Output the (X, Y) coordinate of the center of the cell containing the given text.  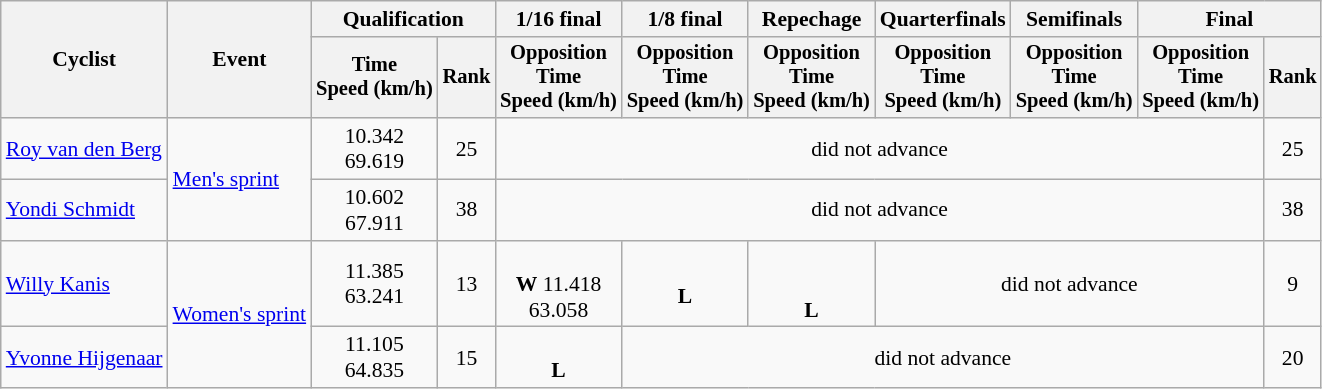
Qualification (403, 19)
TimeSpeed (km/h) (374, 78)
1/16 final (558, 19)
13 (467, 284)
11.10564.835 (374, 358)
10.60267.911 (374, 210)
Willy Kanis (84, 284)
9 (1293, 284)
Men's sprint (240, 179)
10.34269.619 (374, 148)
Quarterfinals (943, 19)
Yvonne Hijgenaar (84, 358)
Roy van den Berg (84, 148)
15 (467, 358)
W 11.41863.058 (558, 284)
Women's sprint (240, 315)
1/8 final (686, 19)
Cyclist (84, 60)
Repechage (812, 19)
Event (240, 60)
Semifinals (1074, 19)
Final (1229, 19)
11.38563.241 (374, 284)
20 (1293, 358)
Yondi Schmidt (84, 210)
